Detect which cell encompasses the target text, then output its [X, Y] center coordinate. 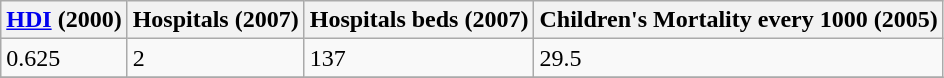
137 [419, 58]
Hospitals (2007) [216, 20]
0.625 [64, 58]
2 [216, 58]
29.5 [738, 58]
HDI (2000) [64, 20]
Children's Mortality every 1000 (2005) [738, 20]
Hospitals beds (2007) [419, 20]
